Locate the cell with the specified text and output its (x, y) center coordinate. 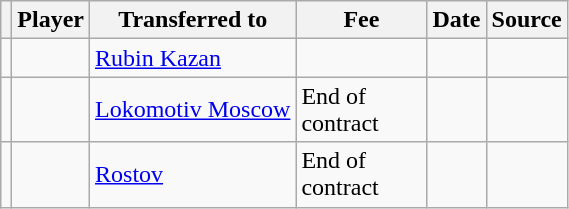
Transferred to (193, 20)
Source (526, 20)
Player (51, 20)
Rostov (193, 174)
Date (456, 20)
Fee (362, 20)
Lokomotiv Moscow (193, 110)
Rubin Kazan (193, 58)
